From the cell containing the given text, extract its center point as [X, Y] coordinate. 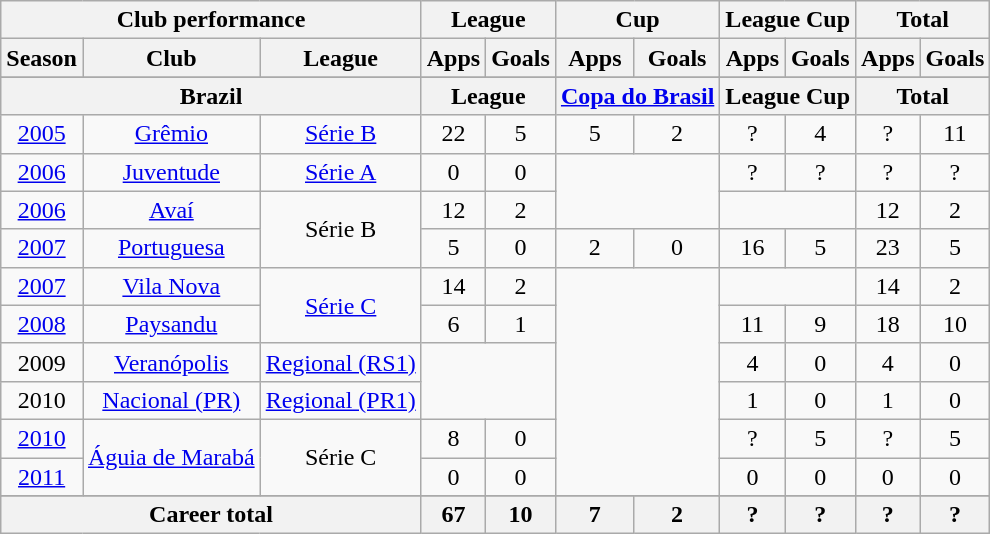
9 [820, 324]
Vila Nova [171, 286]
Nacional (PR) [171, 400]
Cup [637, 20]
Regional (PR1) [340, 400]
2008 [42, 324]
Grêmio [171, 134]
23 [888, 248]
Club [171, 58]
Avaí [171, 210]
Brazil [211, 96]
Portuguesa [171, 248]
Juventude [171, 172]
Águia de Marabá [171, 457]
Veranópolis [171, 362]
22 [453, 134]
2009 [42, 362]
Season [42, 58]
Copa do Brasil [637, 96]
6 [453, 324]
18 [888, 324]
16 [752, 248]
67 [453, 515]
Série A [340, 172]
2011 [42, 477]
2005 [42, 134]
Club performance [211, 20]
Regional (RS1) [340, 362]
8 [453, 438]
Paysandu [171, 324]
7 [594, 515]
Career total [211, 515]
